Determine the [X, Y] coordinate at the center of the cell enclosing the given text.  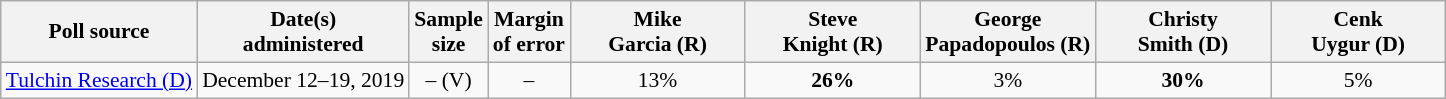
Date(s)administered [303, 32]
5% [1358, 80]
Samplesize [448, 32]
30% [1182, 80]
MikeGarcia (R) [658, 32]
– [529, 80]
Poll source [99, 32]
SteveKnight (R) [832, 32]
Tulchin Research (D) [99, 80]
December 12–19, 2019 [303, 80]
13% [658, 80]
26% [832, 80]
GeorgePapadopoulos (R) [1008, 32]
– (V) [448, 80]
Marginof error [529, 32]
3% [1008, 80]
ChristySmith (D) [1182, 32]
CenkUygur (D) [1358, 32]
